Capture the cell that displays the provided text and extract its [x, y] central coordinate. 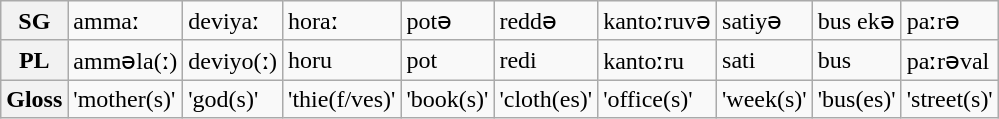
Gloss [34, 99]
bus ekə [856, 21]
pot [448, 60]
deviyaː [233, 21]
'bus(es)' [856, 99]
sati [765, 60]
ammaː [126, 21]
paːrəval [950, 60]
paːrə [950, 21]
redi [546, 60]
horaː [342, 21]
kantoːru [658, 60]
'thie(f/ves)' [342, 99]
horu [342, 60]
'book(s)' [448, 99]
deviyo(ː) [233, 60]
amməla(ː) [126, 60]
'mother(s)' [126, 99]
potə [448, 21]
'cloth(es)' [546, 99]
'street(s)' [950, 99]
'god(s)' [233, 99]
SG [34, 21]
'week(s)' [765, 99]
'office(s)' [658, 99]
kantoːruvə [658, 21]
bus [856, 60]
satiyə [765, 21]
PL [34, 60]
reddə [546, 21]
